From the cell containing the given text, extract its center point as [X, Y] coordinate. 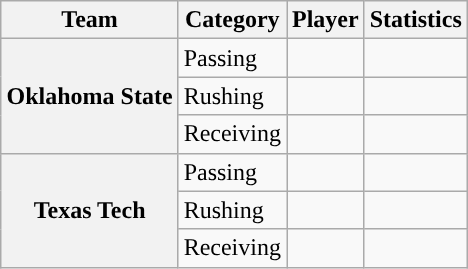
Statistics [416, 20]
Category [232, 20]
Texas Tech [90, 210]
Player [325, 20]
Team [90, 20]
Oklahoma State [90, 96]
